Detect which cell encompasses the target text, then output its (x, y) center coordinate. 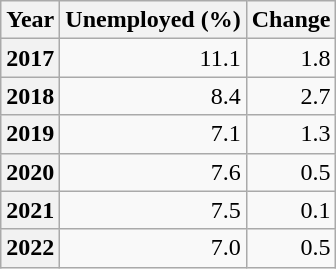
7.6 (153, 172)
Year (30, 20)
2021 (30, 210)
2018 (30, 96)
7.5 (153, 210)
2020 (30, 172)
Unemployed (%) (153, 20)
2017 (30, 58)
1.8 (291, 58)
11.1 (153, 58)
7.1 (153, 134)
0.1 (291, 210)
8.4 (153, 96)
7.0 (153, 248)
2.7 (291, 96)
2022 (30, 248)
1.3 (291, 134)
Change (291, 20)
2019 (30, 134)
